Provide the (x, y) coordinate of the cell's center where the given text is located.  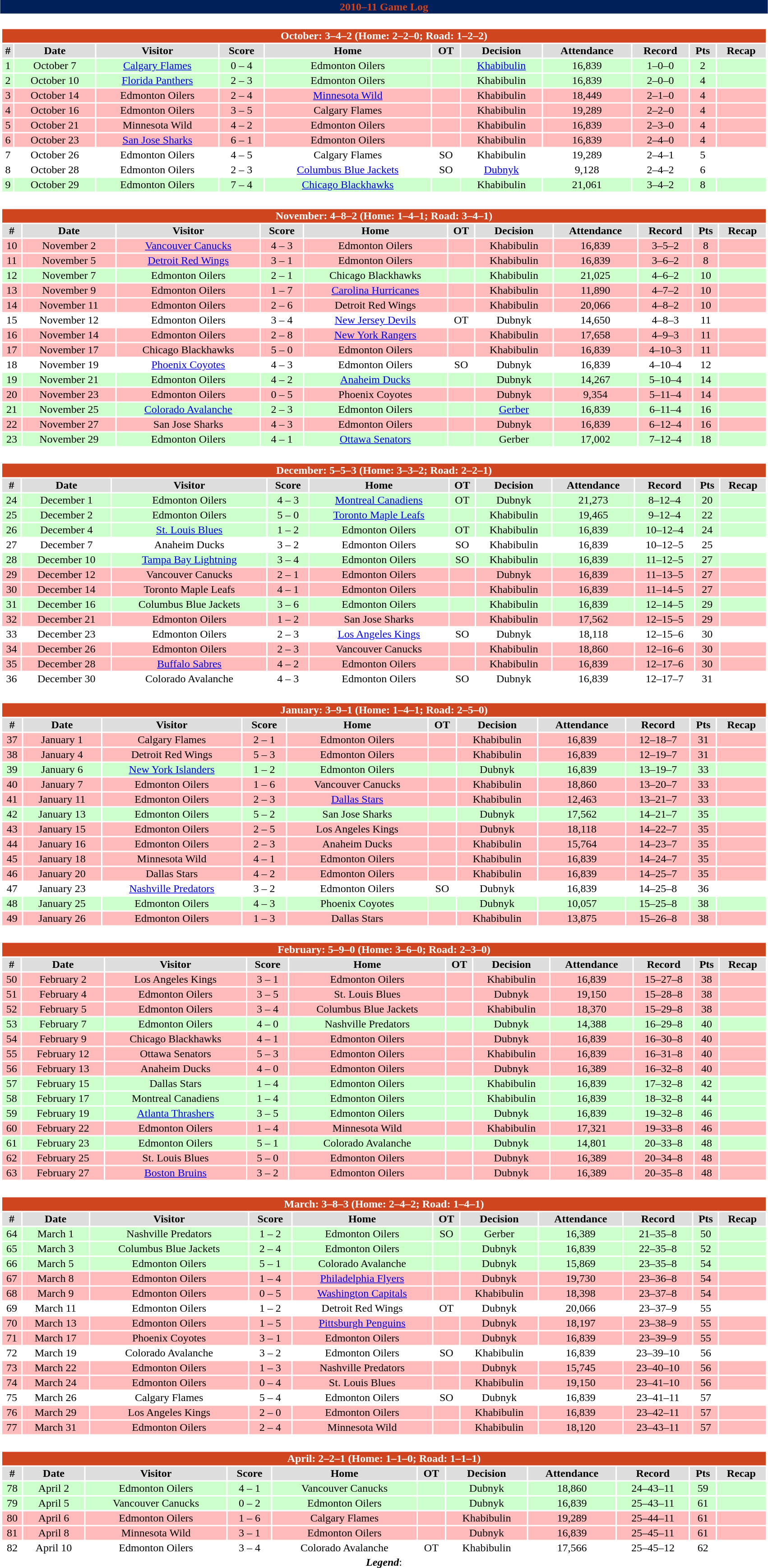
March 5 (56, 1264)
October 14 (55, 95)
72 (12, 1353)
November 25 (69, 409)
60 (12, 1129)
October 7 (55, 65)
January 25 (62, 904)
25–45–11 (652, 1533)
20–35–8 (663, 1173)
April: 2–2–1 (Home: 1–1–0; Road: 1–1–1) (384, 1459)
2 – 8 (282, 335)
October: 3–4–2 (Home: 2–2–0; Road: 1–2–2) (384, 36)
February 19 (63, 1113)
12–15–5 (665, 620)
4 – 5 (242, 155)
3–6–2 (665, 260)
Atlanta Thrashers (176, 1113)
15–25–8 (658, 904)
13–19–7 (658, 769)
November: 4–8–2 (Home: 1–4–1; Road: 3–4–1) (384, 216)
17 (12, 350)
71 (12, 1338)
37 (12, 740)
82 (12, 1548)
64 (12, 1234)
November 5 (69, 260)
19 (12, 379)
73 (12, 1368)
2 – 0 (270, 1413)
21,273 (593, 500)
1–0–0 (661, 65)
February 9 (63, 1039)
April 8 (54, 1533)
February: 5–9–0 (Home: 3–6–0; Road: 2–3–0) (384, 950)
58 (12, 1099)
14,388 (592, 1024)
January: 3–9–1 (Home: 1–4–1; Road: 2–5–0) (384, 710)
3 – 6 (288, 604)
January 26 (62, 918)
11–13–5 (665, 574)
63 (12, 1173)
Carolina Hurricanes (375, 290)
15–28–8 (663, 994)
15–27–8 (663, 980)
October 10 (55, 81)
74 (12, 1383)
51 (12, 994)
18–32–8 (663, 1099)
4–6–2 (665, 276)
15,869 (580, 1264)
66 (12, 1264)
9,354 (596, 395)
15,745 (580, 1368)
14,650 (596, 320)
32 (11, 620)
6–11–4 (665, 409)
November 9 (69, 290)
17,658 (596, 335)
17,566 (572, 1548)
January 4 (62, 755)
22–35–8 (658, 1249)
11,890 (596, 290)
14–25–8 (658, 888)
9 (8, 185)
11–12–5 (665, 560)
March 22 (56, 1368)
16–32–8 (663, 1069)
January 18 (62, 859)
November 19 (69, 365)
14–25–7 (658, 874)
34 (11, 649)
November 2 (69, 246)
January 15 (62, 829)
February 5 (63, 1009)
17,321 (592, 1129)
3 (8, 95)
February 25 (63, 1158)
13–20–7 (658, 785)
18,398 (580, 1294)
12–17–7 (665, 679)
0 – 2 (250, 1503)
13 (12, 290)
2–4–1 (661, 155)
23–40–10 (658, 1368)
3–4–2 (661, 185)
17–32–8 (663, 1083)
18,370 (592, 1009)
12–17–6 (665, 664)
March 1 (56, 1234)
Florida Panthers (157, 81)
17,002 (596, 439)
25–44–11 (652, 1518)
12–16–6 (665, 649)
53 (12, 1024)
5 – 2 (264, 814)
February 22 (63, 1129)
68 (12, 1294)
Washington Capitals (362, 1294)
6–12–4 (665, 425)
2–0–0 (661, 81)
November 23 (69, 395)
5–10–4 (665, 379)
23–38–9 (658, 1323)
19–32–8 (663, 1113)
14–24–7 (658, 859)
11–14–5 (665, 590)
March: 3–8–3 (Home: 2–4–2; Road: 1–4–1) (384, 1204)
October 21 (55, 125)
14–21–7 (658, 814)
November 17 (69, 350)
November 14 (69, 335)
12,463 (582, 799)
December 21 (67, 620)
1 – 5 (270, 1323)
March 17 (56, 1338)
65 (12, 1249)
March 8 (56, 1278)
March 19 (56, 1353)
December 28 (67, 664)
23–37–9 (658, 1308)
December 7 (67, 545)
New Jersey Devils (375, 320)
21,061 (587, 185)
13–21–7 (658, 799)
January 23 (62, 888)
23–36–8 (658, 1278)
19,465 (593, 515)
67 (12, 1278)
January 7 (62, 785)
December 1 (67, 500)
19,730 (580, 1278)
70 (12, 1323)
24–43–11 (652, 1489)
41 (12, 799)
78 (12, 1489)
81 (12, 1533)
16–30–8 (663, 1039)
December 16 (67, 604)
Philadelphia Flyers (362, 1278)
20–33–8 (663, 1143)
March 13 (56, 1323)
2 – 6 (282, 305)
January 6 (62, 769)
2–2–0 (661, 111)
November 21 (69, 379)
10,057 (582, 904)
23–43–11 (658, 1427)
25–45–12 (652, 1548)
October 23 (55, 140)
February 15 (63, 1083)
March 3 (56, 1249)
March 24 (56, 1383)
November 27 (69, 425)
4–9–3 (665, 335)
47 (12, 888)
13,875 (582, 918)
February 12 (63, 1054)
6 – 1 (242, 140)
December 10 (67, 560)
April 10 (54, 1548)
November 7 (69, 276)
2 – 5 (264, 829)
10–12–5 (665, 545)
February 7 (63, 1024)
January 16 (62, 844)
23–41–10 (658, 1383)
December 26 (67, 649)
2–4–2 (661, 170)
October 29 (55, 185)
4–7–2 (665, 290)
March 26 (56, 1397)
2–3–0 (661, 125)
16–31–8 (663, 1054)
October 28 (55, 170)
7–12–4 (665, 439)
4–8–3 (665, 320)
Tampa Bay Lightning (190, 560)
January 11 (62, 799)
March 11 (56, 1308)
18,120 (580, 1427)
April 5 (54, 1503)
49 (12, 918)
5–11–4 (665, 395)
March 9 (56, 1294)
1 (8, 65)
14–23–7 (658, 844)
18,449 (587, 95)
39 (12, 769)
February 17 (63, 1099)
15 (12, 320)
15,764 (582, 844)
3–5–2 (665, 246)
23–39–9 (658, 1338)
2010–11 Game Log (384, 7)
21,025 (596, 276)
7 – 4 (242, 185)
December 2 (67, 515)
12–15–6 (665, 634)
December: 5–5–3 (Home: 3–3–2; Road: 2–2–1) (384, 471)
February 2 (63, 980)
April 2 (54, 1489)
15–29–8 (663, 1009)
21–35–8 (658, 1234)
4–10–3 (665, 350)
15–26–8 (658, 918)
9–12–4 (665, 515)
February 4 (63, 994)
26 (11, 530)
43 (12, 829)
December 30 (67, 679)
12–18–7 (658, 740)
December 14 (67, 590)
76 (12, 1413)
23–42–11 (658, 1413)
February 13 (63, 1069)
14,801 (592, 1143)
18,197 (580, 1323)
December 4 (67, 530)
23–35–8 (658, 1264)
New York Islanders (171, 769)
20–34–8 (663, 1158)
10–12–4 (665, 530)
October 26 (55, 155)
23 (12, 439)
March 31 (56, 1427)
77 (12, 1427)
February 23 (63, 1143)
14–22–7 (658, 829)
February 27 (63, 1173)
January 13 (62, 814)
January 20 (62, 874)
New York Rangers (375, 335)
14,267 (596, 379)
April 6 (54, 1518)
December 23 (67, 634)
December 12 (67, 574)
69 (12, 1308)
5 – 4 (270, 1397)
45 (12, 859)
25–43–11 (652, 1503)
4–8–2 (665, 305)
2–1–0 (661, 95)
80 (12, 1518)
4–10–4 (665, 365)
79 (12, 1503)
October 16 (55, 111)
7 (8, 155)
Pittsburgh Penguins (362, 1323)
2–4–0 (661, 140)
March 29 (56, 1413)
November 11 (69, 305)
January 1 (62, 740)
12–19–7 (658, 755)
Buffalo Sabres (190, 664)
12–14–5 (665, 604)
23–37–8 (658, 1294)
Boston Bruins (176, 1173)
23–41–11 (658, 1397)
23–39–10 (658, 1353)
21 (12, 409)
19–33–8 (663, 1129)
1 – 7 (282, 290)
November 12 (69, 320)
28 (11, 560)
16–29–8 (663, 1024)
November 29 (69, 439)
75 (12, 1397)
9,128 (587, 170)
8–12–4 (665, 500)
